From the cell containing the given text, extract its center point as [x, y] coordinate. 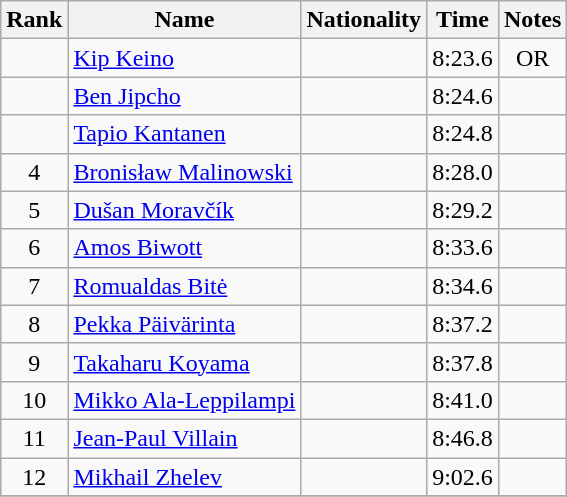
Time [463, 20]
9 [34, 362]
Ben Jipcho [184, 96]
Notes [532, 20]
OR [532, 58]
6 [34, 248]
8:24.8 [463, 134]
Pekka Päivärinta [184, 324]
8:46.8 [463, 438]
Bronisław Malinowski [184, 172]
Takaharu Koyama [184, 362]
Amos Biwott [184, 248]
5 [34, 210]
Tapio Kantanen [184, 134]
8:29.2 [463, 210]
11 [34, 438]
4 [34, 172]
Mikko Ala-Leppilampi [184, 400]
Rank [34, 20]
7 [34, 286]
Kip Keino [184, 58]
Dušan Moravčík [184, 210]
8 [34, 324]
9:02.6 [463, 477]
8:37.2 [463, 324]
8:28.0 [463, 172]
Jean-Paul Villain [184, 438]
Romualdas Bitė [184, 286]
8:34.6 [463, 286]
12 [34, 477]
10 [34, 400]
Mikhail Zhelev [184, 477]
8:24.6 [463, 96]
Name [184, 20]
8:41.0 [463, 400]
8:33.6 [463, 248]
8:23.6 [463, 58]
8:37.8 [463, 362]
Nationality [364, 20]
